Scan for the cell matching the given text and deliver its (x, y) coordinate at center. 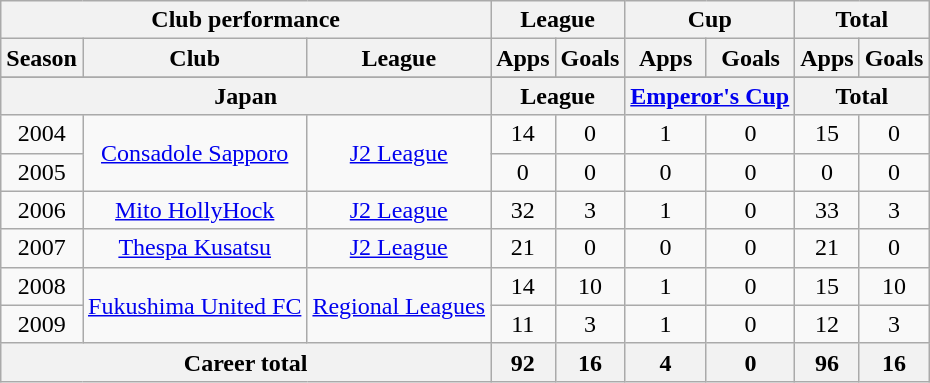
4 (666, 362)
2006 (42, 210)
33 (827, 210)
2008 (42, 286)
11 (523, 324)
Consadole Sapporo (194, 153)
96 (827, 362)
Career total (246, 362)
2007 (42, 248)
92 (523, 362)
Cup (710, 20)
32 (523, 210)
Thespa Kusatsu (194, 248)
2005 (42, 172)
Club (194, 58)
12 (827, 324)
Emperor's Cup (710, 96)
Club performance (246, 20)
2004 (42, 134)
Season (42, 58)
2009 (42, 324)
Japan (246, 96)
Regional Leagues (399, 305)
Fukushima United FC (194, 305)
Mito HollyHock (194, 210)
